Return the [X, Y] coordinate for the center point of the cell that contains the specified text.  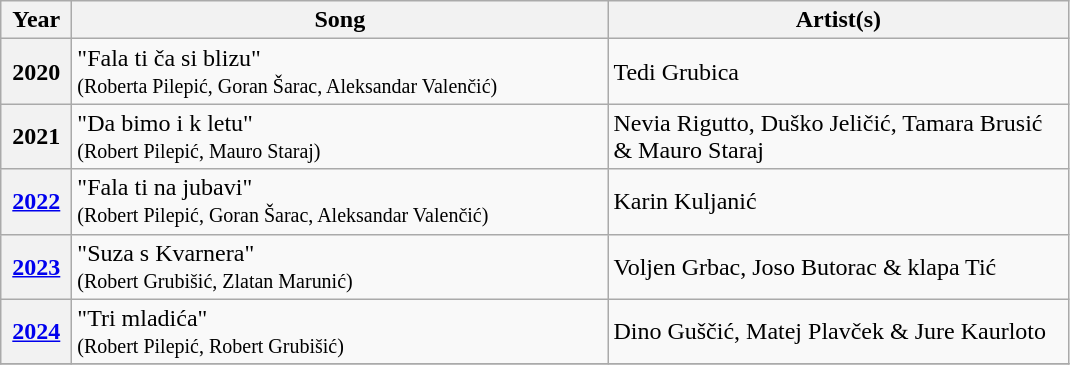
2024 [36, 332]
Karin Kuljanić [838, 202]
2020 [36, 72]
2023 [36, 266]
"Tri mladića"(Robert Pilepić, Robert Grubišić) [340, 332]
Artist(s) [838, 20]
Nevia Rigutto, Duško Jeličić, Tamara Brusić & Mauro Staraj [838, 136]
2022 [36, 202]
"Fala ti na jubavi"(Robert Pilepić, Goran Šarac, Aleksandar Valenčić) [340, 202]
Song [340, 20]
2021 [36, 136]
Dino Guščić, Matej Plavček & Jure Kaurloto [838, 332]
Tedi Grubica [838, 72]
"Fala ti ča si blizu"(Roberta Pilepić, Goran Šarac, Aleksandar Valenčić) [340, 72]
"Da bimo i k letu"(Robert Pilepić, Mauro Staraj) [340, 136]
"Suza s Kvarnera"(Robert Grubišić, Zlatan Marunić) [340, 266]
Year [36, 20]
Voljen Grbac, Joso Butorac & klapa Tić [838, 266]
